Identify which cell holds the provided text, then report its (X, Y) central coordinate. 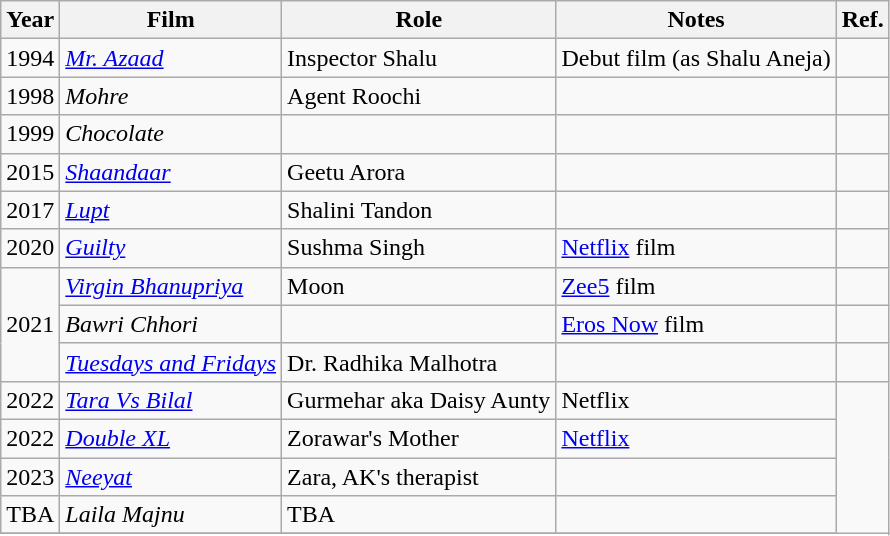
Zee5 film (696, 286)
Tara Vs Bilal (171, 400)
Netflix film (696, 248)
2023 (30, 477)
Double XL (171, 438)
Mr. Azaad (171, 58)
Debut film (as Shalu Aneja) (696, 58)
Chocolate (171, 134)
Role (419, 20)
Guilty (171, 248)
Neeyat (171, 477)
Tuesdays and Fridays (171, 362)
Agent Roochi (419, 96)
Film (171, 20)
Inspector Shalu (419, 58)
1998 (30, 96)
2015 (30, 172)
Ref. (862, 20)
Virgin Bhanupriya (171, 286)
Notes (696, 20)
Geetu Arora (419, 172)
2021 (30, 324)
Mohre (171, 96)
Year (30, 20)
Zorawar's Mother (419, 438)
Sushma Singh (419, 248)
Laila Majnu (171, 515)
Shaandaar (171, 172)
Eros Now film (696, 324)
Shalini Tandon (419, 210)
1999 (30, 134)
Bawri Chhori (171, 324)
2017 (30, 210)
Moon (419, 286)
Gurmehar aka Daisy Aunty (419, 400)
Dr. Radhika Malhotra (419, 362)
Zara, AK's therapist (419, 477)
Lupt (171, 210)
2020 (30, 248)
1994 (30, 58)
